Extract the (x, y) coordinate from the center of the cell holding the provided text.  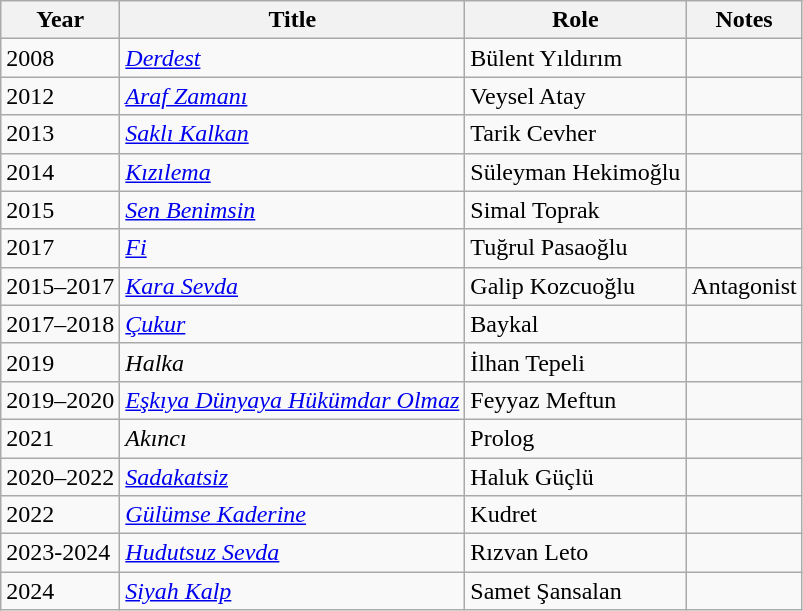
Süleyman Hekimoğlu (576, 172)
Kızılema (292, 172)
2021 (60, 438)
Derdest (292, 58)
Sen Benimsin (292, 210)
Bülent Yıldırım (576, 58)
Çukur (292, 324)
Eşkıya Dünyaya Hükümdar Olmaz (292, 400)
2019 (60, 362)
2008 (60, 58)
2012 (60, 96)
2023-2024 (60, 553)
2019–2020 (60, 400)
Veysel Atay (576, 96)
Gülümse Kaderine (292, 515)
Tuğrul Pasaoğlu (576, 248)
2017 (60, 248)
Akıncı (292, 438)
Haluk Güçlü (576, 477)
Galip Kozcuoğlu (576, 286)
Tarik Cevher (576, 134)
Samet Şansalan (576, 591)
Baykal (576, 324)
İlhan Tepeli (576, 362)
Hudutsuz Sevda (292, 553)
Sadakatsiz (292, 477)
Notes (744, 20)
Feyyaz Meftun (576, 400)
Araf Zamanı (292, 96)
Fi (292, 248)
2022 (60, 515)
Role (576, 20)
Rızvan Leto (576, 553)
2014 (60, 172)
Simal Toprak (576, 210)
Kara Sevda (292, 286)
2017–2018 (60, 324)
2020–2022 (60, 477)
2013 (60, 134)
2015 (60, 210)
Halka (292, 362)
Saklı Kalkan (292, 134)
Kudret (576, 515)
Title (292, 20)
Year (60, 20)
2015–2017 (60, 286)
Antagonist (744, 286)
Prolog (576, 438)
Siyah Kalp (292, 591)
2024 (60, 591)
